Extract the (x, y) coordinate from the center of the cell holding the provided text.  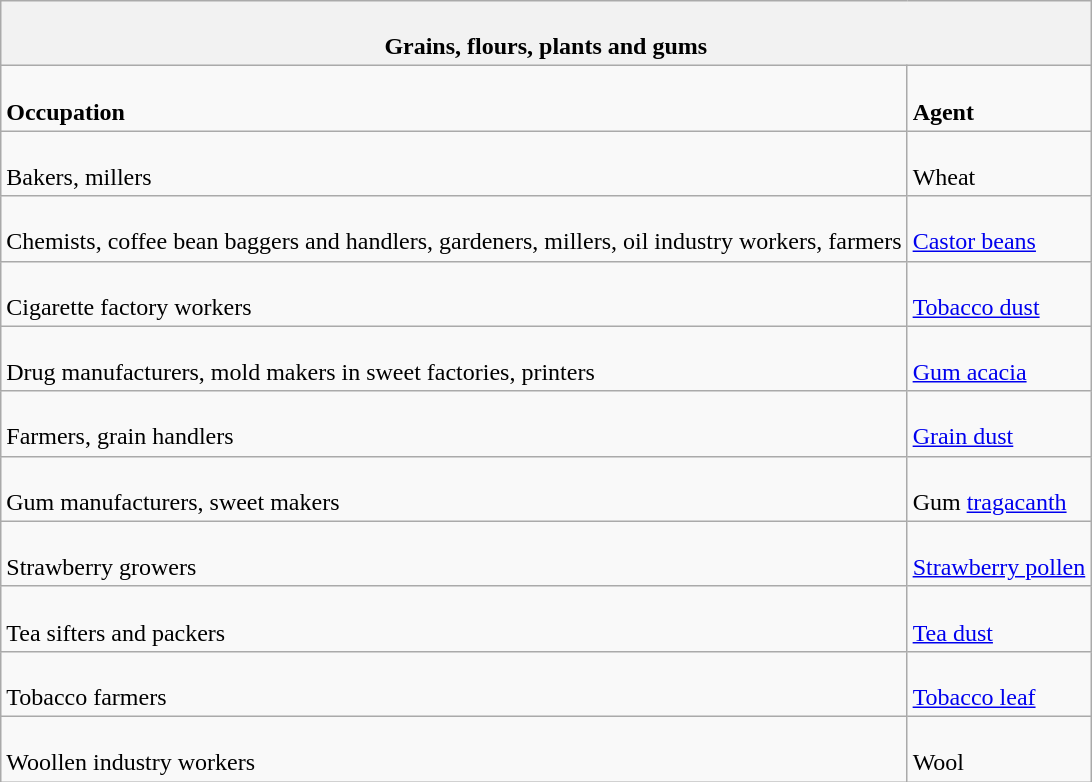
Tobacco farmers (454, 684)
Occupation (454, 98)
Castor beans (999, 228)
Tea sifters and packers (454, 618)
Grain dust (999, 424)
Tobacco leaf (999, 684)
Tobacco dust (999, 294)
Gum acacia (999, 358)
Bakers, millers (454, 164)
Strawberry pollen (999, 554)
Tea dust (999, 618)
Agent (999, 98)
Chemists, coffee bean baggers and handlers, gardeners, millers, oil industry workers, farmers (454, 228)
Farmers, grain handlers (454, 424)
Gum manufacturers, sweet makers (454, 488)
Wool (999, 748)
Strawberry growers (454, 554)
Drug manufacturers, mold makers in sweet factories, printers (454, 358)
Wheat (999, 164)
Woollen industry workers (454, 748)
Cigarette factory workers (454, 294)
Gum tragacanth (999, 488)
Grains, flours, plants and gums (546, 34)
